Detect which cell encompasses the target text, then output its [x, y] center coordinate. 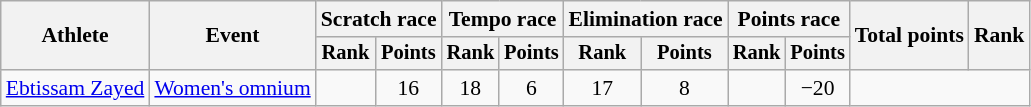
Total points [910, 36]
17 [603, 88]
Women's omnium [232, 88]
18 [471, 88]
16 [408, 88]
Tempo race [503, 19]
Event [232, 36]
8 [684, 88]
Athlete [76, 36]
Points race [789, 19]
6 [531, 88]
Elimination race [646, 19]
Ebtissam Zayed [76, 88]
−20 [817, 88]
Scratch race [379, 19]
